Detect which cell encompasses the target text, then output its (x, y) center coordinate. 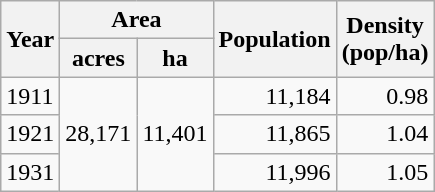
Population (274, 39)
1.04 (385, 134)
11,401 (175, 134)
1921 (30, 134)
Density(pop/ha) (385, 39)
Area (136, 20)
28,171 (98, 134)
11,184 (274, 96)
11,865 (274, 134)
1931 (30, 172)
0.98 (385, 96)
1.05 (385, 172)
Year (30, 39)
ha (175, 58)
11,996 (274, 172)
1911 (30, 96)
acres (98, 58)
